For the text-containing cell, return its midpoint in (X, Y) coordinate format. 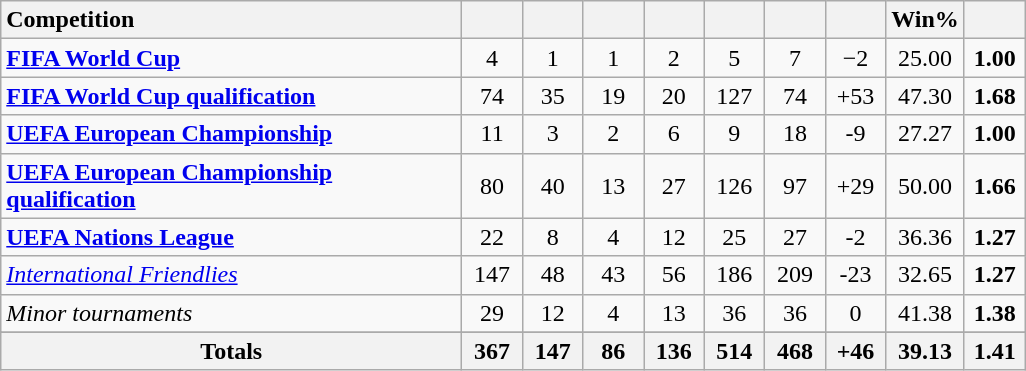
50.00 (926, 186)
47.30 (926, 96)
FIFA World Cup qualification (232, 96)
3 (552, 134)
6 (674, 134)
43 (614, 275)
+53 (856, 96)
468 (796, 351)
UEFA European Championship qualification (232, 186)
18 (796, 134)
25.00 (926, 58)
80 (492, 186)
35 (552, 96)
Competition (232, 20)
-9 (856, 134)
1.38 (994, 313)
209 (796, 275)
186 (734, 275)
40 (552, 186)
1.68 (994, 96)
97 (796, 186)
1.41 (994, 351)
UEFA Nations League (232, 237)
−2 (856, 58)
136 (674, 351)
27.27 (926, 134)
9 (734, 134)
19 (614, 96)
-2 (856, 237)
Win% (926, 20)
41.38 (926, 313)
-23 (856, 275)
5 (734, 58)
39.13 (926, 351)
127 (734, 96)
126 (734, 186)
1.66 (994, 186)
Minor tournaments (232, 313)
+29 (856, 186)
8 (552, 237)
International Friendlies (232, 275)
22 (492, 237)
11 (492, 134)
20 (674, 96)
25 (734, 237)
86 (614, 351)
56 (674, 275)
29 (492, 313)
FIFA World Cup (232, 58)
Totals (232, 351)
36.36 (926, 237)
0 (856, 313)
48 (552, 275)
367 (492, 351)
514 (734, 351)
32.65 (926, 275)
7 (796, 58)
UEFA European Championship (232, 134)
+46 (856, 351)
